Scan for the cell matching the given text and deliver its [x, y] coordinate at center. 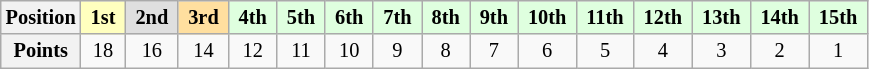
2nd [152, 17]
14 [203, 51]
16 [152, 51]
7th [397, 17]
11th [604, 17]
5th [301, 17]
10 [349, 51]
11 [301, 51]
4th [253, 17]
Position [41, 17]
3rd [203, 17]
8th [446, 17]
4 [663, 51]
10th [547, 17]
18 [104, 51]
9th [494, 17]
12 [253, 51]
5 [604, 51]
7 [494, 51]
15th [838, 17]
3 [721, 51]
1st [104, 17]
13th [721, 17]
Points [41, 51]
1 [838, 51]
6th [349, 17]
14th [779, 17]
12th [663, 17]
9 [397, 51]
8 [446, 51]
2 [779, 51]
6 [547, 51]
